Search for the cell housing the specified text and yield its (x, y) center coordinate. 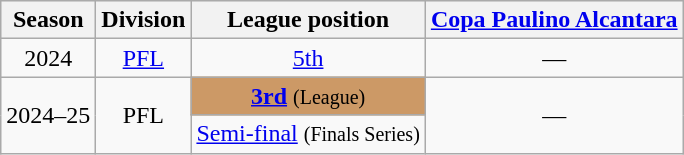
League position (308, 20)
2024 (48, 58)
2024–25 (48, 115)
3rd (League) (308, 96)
Semi-final (Finals Series) (308, 134)
Season (48, 20)
Division (144, 20)
5th (308, 58)
Copa Paulino Alcantara (554, 20)
